Scan for the cell matching the given text and deliver its (x, y) coordinate at center. 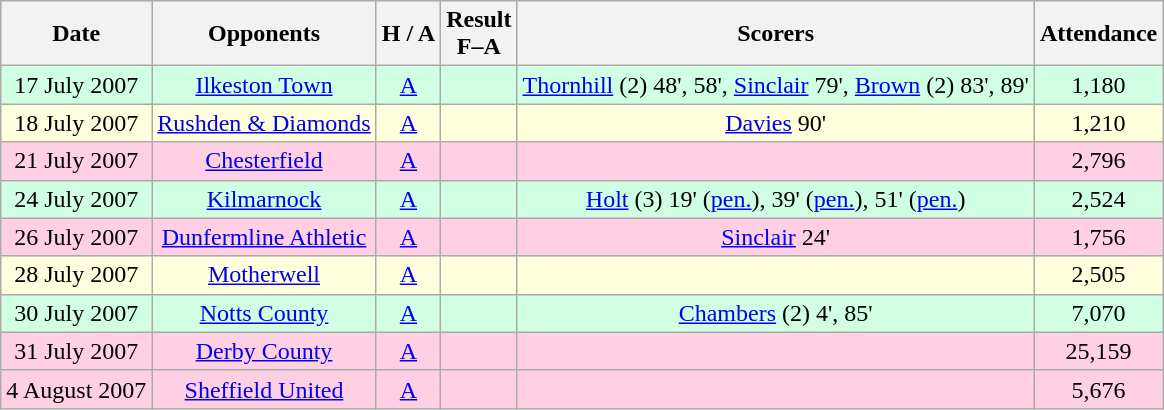
Chesterfield (264, 161)
Chambers (2) 4', 85' (776, 313)
Notts County (264, 313)
1,210 (1098, 123)
Holt (3) 19' (pen.), 39' (pen.), 51' (pen.) (776, 199)
7,070 (1098, 313)
1,180 (1098, 85)
Motherwell (264, 275)
Date (76, 34)
Kilmarnock (264, 199)
2,505 (1098, 275)
Opponents (264, 34)
21 July 2007 (76, 161)
18 July 2007 (76, 123)
28 July 2007 (76, 275)
2,796 (1098, 161)
24 July 2007 (76, 199)
Dunfermline Athletic (264, 237)
4 August 2007 (76, 389)
Sheffield United (264, 389)
Scorers (776, 34)
Ilkeston Town (264, 85)
Thornhill (2) 48', 58', Sinclair 79', Brown (2) 83', 89' (776, 85)
Sinclair 24' (776, 237)
Derby County (264, 351)
5,676 (1098, 389)
31 July 2007 (76, 351)
H / A (408, 34)
Attendance (1098, 34)
26 July 2007 (76, 237)
ResultF–A (479, 34)
Davies 90' (776, 123)
2,524 (1098, 199)
30 July 2007 (76, 313)
1,756 (1098, 237)
Rushden & Diamonds (264, 123)
25,159 (1098, 351)
17 July 2007 (76, 85)
